Determine the [X, Y] coordinate at the center of the cell enclosing the given text.  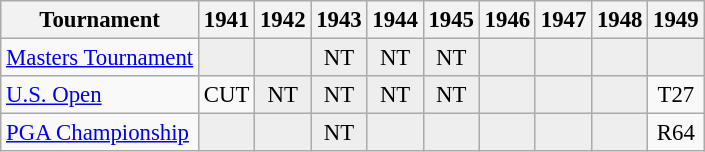
1945 [451, 20]
1949 [676, 20]
Tournament [100, 20]
T27 [676, 95]
1946 [507, 20]
CUT [227, 95]
U.S. Open [100, 95]
1944 [395, 20]
1942 [283, 20]
R64 [676, 133]
1943 [339, 20]
Masters Tournament [100, 58]
1948 [620, 20]
PGA Championship [100, 133]
1947 [563, 20]
1941 [227, 20]
